Return the [X, Y] coordinate for the center point of the cell that contains the specified text.  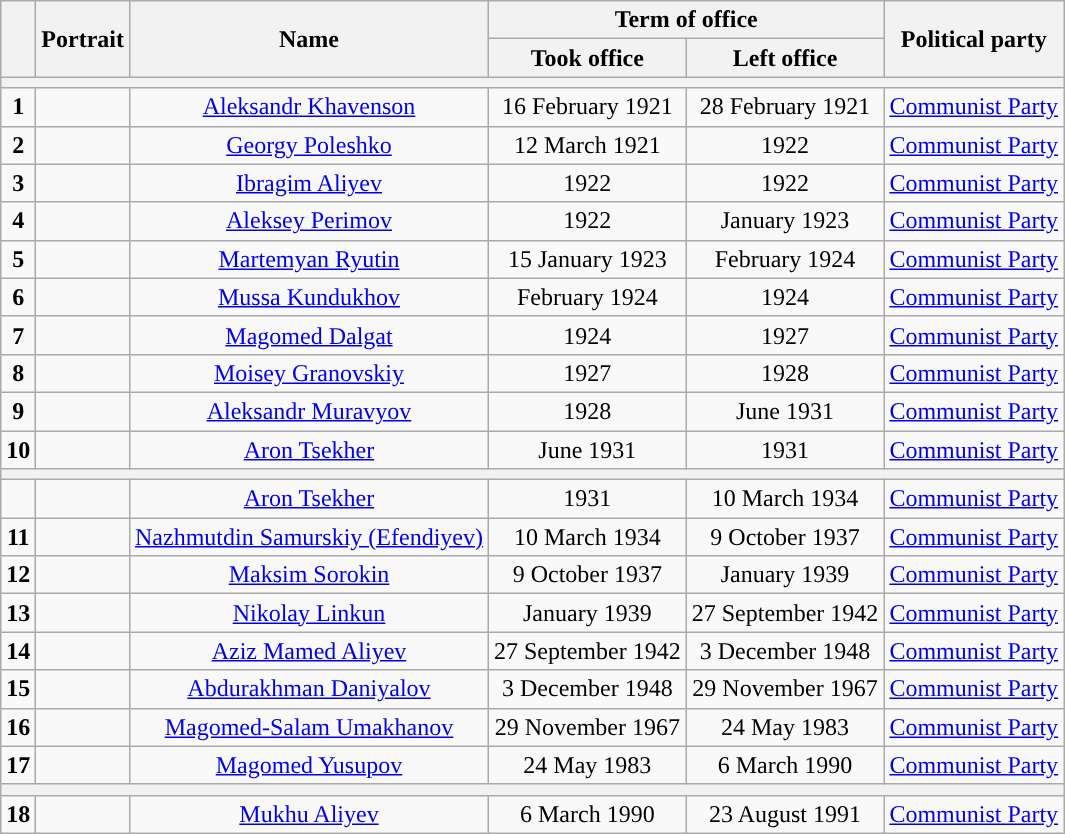
Portrait [83, 39]
13 [18, 613]
9 [18, 411]
3 [18, 183]
1 [18, 107]
14 [18, 651]
Magomed Dalgat [308, 335]
Term of office [686, 20]
4 [18, 221]
Name [308, 39]
18 [18, 814]
15 January 1923 [587, 259]
Mukhu Aliyev [308, 814]
Aleksey Perimov [308, 221]
Nikolay Linkun [308, 613]
28 February 1921 [785, 107]
17 [18, 765]
January 1923 [785, 221]
Martemyan Ryutin [308, 259]
Aleksandr Muravyov [308, 411]
Left office [785, 58]
10 [18, 449]
Political party [974, 39]
Moisey Granovskiy [308, 373]
Took office [587, 58]
15 [18, 689]
Nazhmutdin Samurskiy (Efendiyev) [308, 537]
11 [18, 537]
Ibragim Aliyev [308, 183]
23 August 1991 [785, 814]
Mussa Kundukhov [308, 297]
16 [18, 727]
8 [18, 373]
Maksim Sorokin [308, 575]
Aleksandr Khavenson [308, 107]
16 February 1921 [587, 107]
5 [18, 259]
6 [18, 297]
12 March 1921 [587, 145]
Aziz Mamed Aliyev [308, 651]
7 [18, 335]
Magomed Yusupov [308, 765]
Magomed-Salam Umakhanov [308, 727]
2 [18, 145]
Georgy Poleshko [308, 145]
12 [18, 575]
Abdurakhman Daniyalov [308, 689]
